Capture the cell that displays the provided text and extract its [X, Y] central coordinate. 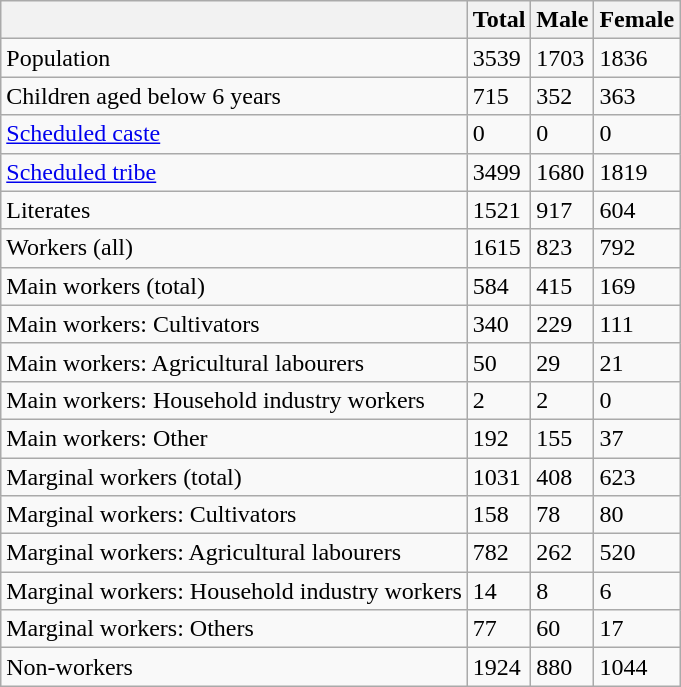
1615 [499, 248]
715 [499, 96]
Marginal workers: Agricultural labourers [234, 553]
Main workers: Household industry workers [234, 400]
8 [562, 591]
Population [234, 58]
Scheduled caste [234, 134]
3499 [499, 172]
Main workers: Cultivators [234, 324]
Non-workers [234, 667]
17 [637, 629]
Male [562, 20]
Marginal workers: Cultivators [234, 515]
1703 [562, 58]
6 [637, 591]
1836 [637, 58]
77 [499, 629]
50 [499, 362]
782 [499, 553]
78 [562, 515]
Scheduled tribe [234, 172]
60 [562, 629]
37 [637, 438]
229 [562, 324]
262 [562, 553]
3539 [499, 58]
520 [637, 553]
1031 [499, 477]
169 [637, 286]
1924 [499, 667]
880 [562, 667]
352 [562, 96]
Total [499, 20]
Marginal workers (total) [234, 477]
29 [562, 362]
415 [562, 286]
1521 [499, 210]
Marginal workers: Others [234, 629]
408 [562, 477]
Main workers (total) [234, 286]
21 [637, 362]
1680 [562, 172]
Marginal workers: Household industry workers [234, 591]
604 [637, 210]
363 [637, 96]
80 [637, 515]
158 [499, 515]
917 [562, 210]
584 [499, 286]
14 [499, 591]
823 [562, 248]
1044 [637, 667]
623 [637, 477]
340 [499, 324]
Workers (all) [234, 248]
Literates [234, 210]
Main workers: Other [234, 438]
Female [637, 20]
192 [499, 438]
1819 [637, 172]
111 [637, 324]
792 [637, 248]
155 [562, 438]
Children aged below 6 years [234, 96]
Main workers: Agricultural labourers [234, 362]
